Provide the (x, y) coordinate of the cell's center where the given text is located.  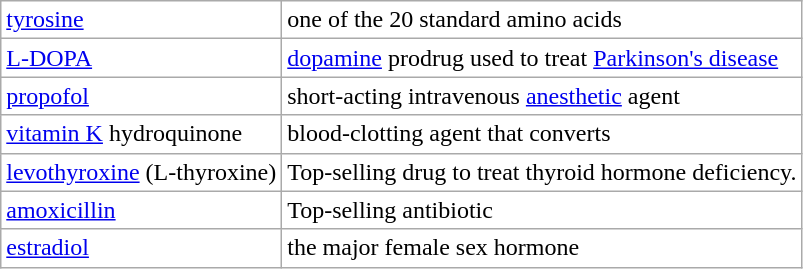
dopamine prodrug used to treat Parkinson's disease (542, 58)
levothyroxine (L-thyroxine) (142, 172)
Top-selling antibiotic (542, 210)
amoxicillin (142, 210)
Top-selling drug to treat thyroid hormone deficiency. (542, 172)
L-DOPA (142, 58)
the major female sex hormone (542, 248)
blood-clotting agent that converts (542, 134)
vitamin K hydroquinone (142, 134)
short-acting intravenous anesthetic agent (542, 96)
one of the 20 standard amino acids (542, 20)
propofol (142, 96)
estradiol (142, 248)
tyrosine (142, 20)
